For the text-containing cell, return its midpoint in (x, y) coordinate format. 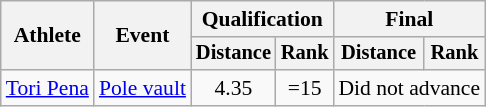
Athlete (48, 36)
Pole vault (142, 88)
Did not advance (409, 88)
4.35 (234, 88)
Tori Pena (48, 88)
Final (409, 19)
Qualification (262, 19)
=15 (305, 88)
Event (142, 36)
